Provide the [x, y] coordinate of the cell's center where the given text is located.  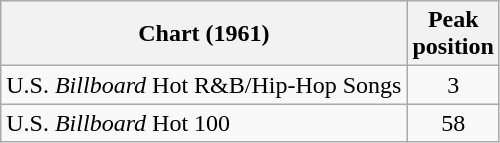
U.S. Billboard Hot R&B/Hip-Hop Songs [204, 85]
Peakposition [453, 34]
Chart (1961) [204, 34]
U.S. Billboard Hot 100 [204, 123]
58 [453, 123]
3 [453, 85]
